Extract the (x, y) coordinate from the center of the cell holding the provided text.  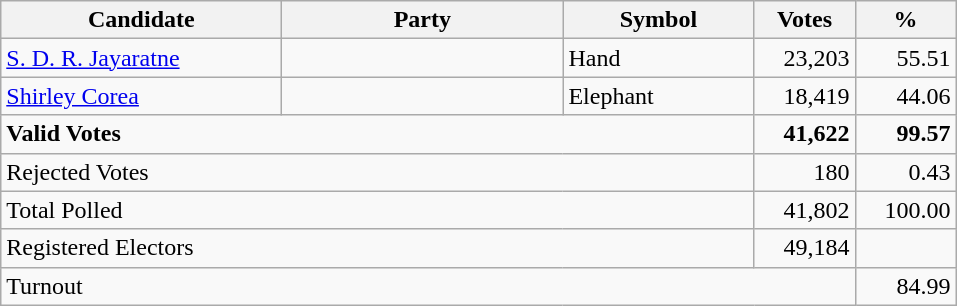
Symbol (658, 20)
Votes (804, 20)
41,802 (804, 210)
S. D. R. Jayaratne (142, 58)
Elephant (658, 96)
Registered Electors (378, 248)
55.51 (906, 58)
Turnout (428, 286)
23,203 (804, 58)
Total Polled (378, 210)
Party (422, 20)
49,184 (804, 248)
Candidate (142, 20)
Valid Votes (378, 134)
84.99 (906, 286)
99.57 (906, 134)
Rejected Votes (378, 172)
0.43 (906, 172)
Hand (658, 58)
% (906, 20)
180 (804, 172)
44.06 (906, 96)
100.00 (906, 210)
18,419 (804, 96)
41,622 (804, 134)
Shirley Corea (142, 96)
